Return [x, y] of the center of cell containing provided text 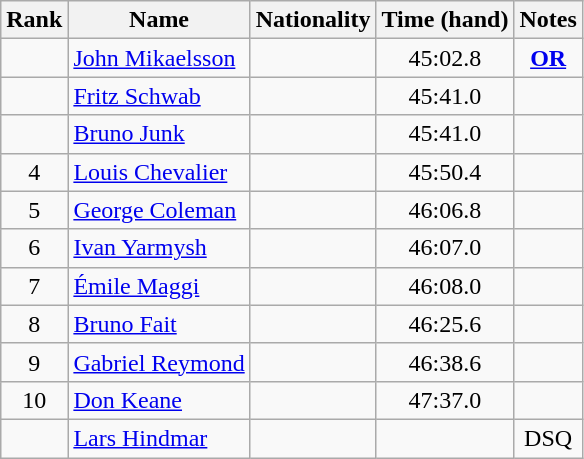
46:38.6 [445, 362]
Émile Maggi [159, 286]
6 [34, 248]
DSQ [548, 438]
9 [34, 362]
Fritz Schwab [159, 96]
4 [34, 172]
45:02.8 [445, 58]
OR [548, 58]
Time (hand) [445, 20]
Don Keane [159, 400]
Nationality [313, 20]
46:25.6 [445, 324]
Ivan Yarmysh [159, 248]
47:37.0 [445, 400]
46:08.0 [445, 286]
7 [34, 286]
Bruno Fait [159, 324]
George Coleman [159, 210]
Gabriel Reymond [159, 362]
5 [34, 210]
Lars Hindmar [159, 438]
46:07.0 [445, 248]
Louis Chevalier [159, 172]
10 [34, 400]
Rank [34, 20]
8 [34, 324]
Name [159, 20]
45:50.4 [445, 172]
Notes [548, 20]
Bruno Junk [159, 134]
John Mikaelsson [159, 58]
46:06.8 [445, 210]
